Determine the (X, Y) coordinate at the center of the cell enclosing the given text.  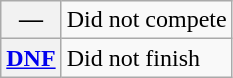
DNF (31, 58)
Did not compete (146, 20)
Did not finish (146, 58)
— (31, 20)
